Search for the cell housing the specified text and yield its (x, y) center coordinate. 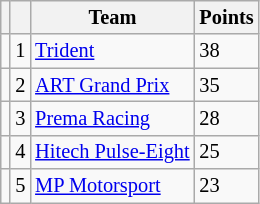
35 (227, 85)
Hitech Pulse-Eight (112, 152)
2 (20, 85)
5 (20, 186)
38 (227, 51)
MP Motorsport (112, 186)
Trident (112, 51)
23 (227, 186)
1 (20, 51)
Points (227, 17)
Prema Racing (112, 118)
28 (227, 118)
3 (20, 118)
25 (227, 152)
Team (112, 17)
ART Grand Prix (112, 85)
4 (20, 152)
